Capture the cell that displays the provided text and extract its (X, Y) central coordinate. 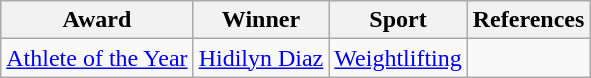
Hidilyn Diaz (261, 58)
Award (97, 20)
References (528, 20)
Sport (398, 20)
Weightlifting (398, 58)
Athlete of the Year (97, 58)
Winner (261, 20)
